Capture the cell that displays the provided text and extract its (X, Y) central coordinate. 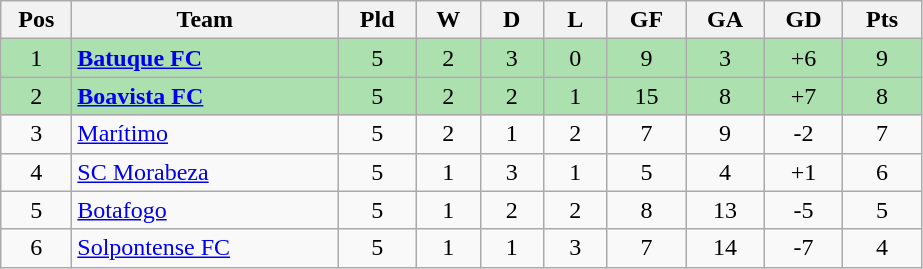
13 (726, 210)
-7 (804, 248)
+1 (804, 172)
SC Morabeza (205, 172)
Marítimo (205, 134)
+6 (804, 58)
14 (726, 248)
Team (205, 20)
W (448, 20)
GA (726, 20)
Batuque FC (205, 58)
GF (646, 20)
L (576, 20)
-2 (804, 134)
15 (646, 96)
Pts (882, 20)
D (512, 20)
Pos (36, 20)
Botafogo (205, 210)
-5 (804, 210)
+7 (804, 96)
0 (576, 58)
Boavista FC (205, 96)
Pld (378, 20)
Solpontense FC (205, 248)
GD (804, 20)
